Determine the [X, Y] coordinate at the center of the cell enclosing the given text.  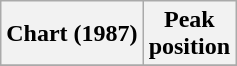
Peakposition [189, 34]
Chart (1987) [72, 34]
